Return [X, Y] of the center of cell containing provided text 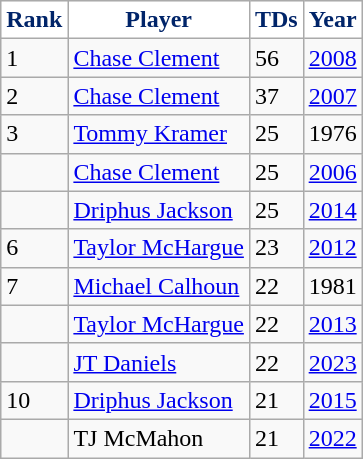
2013 [332, 324]
37 [276, 96]
Year [332, 20]
56 [276, 58]
2006 [332, 172]
2022 [332, 438]
1981 [332, 286]
Michael Calhoun [159, 286]
3 [34, 134]
2008 [332, 58]
2023 [332, 362]
2007 [332, 96]
2014 [332, 210]
10 [34, 400]
1 [34, 58]
2012 [332, 248]
1976 [332, 134]
Rank [34, 20]
TDs [276, 20]
Tommy Kramer [159, 134]
TJ McMahon [159, 438]
23 [276, 248]
7 [34, 286]
2015 [332, 400]
2 [34, 96]
Player [159, 20]
JT Daniels [159, 362]
6 [34, 248]
